Determine the [X, Y] coordinate at the center of the cell enclosing the given text.  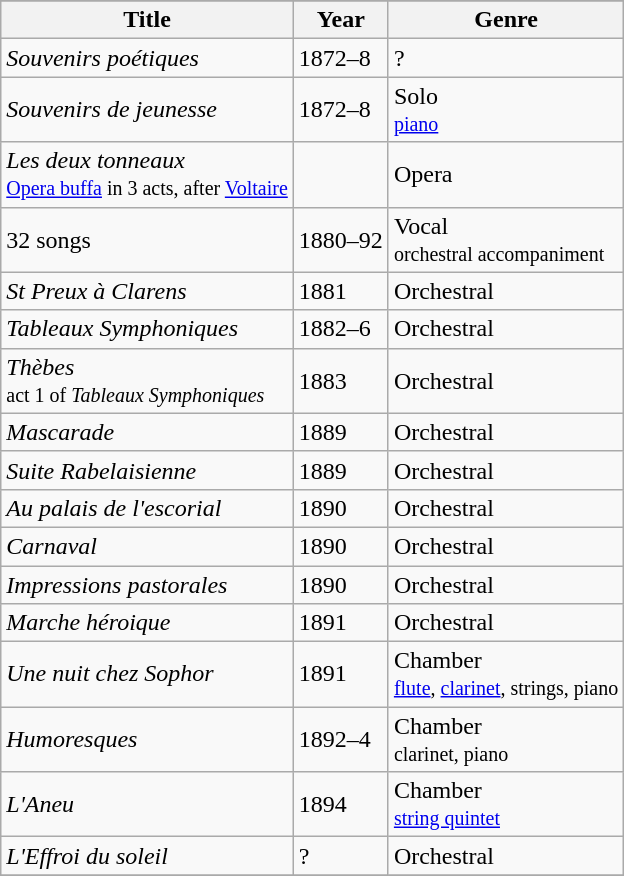
Suite Rabelaisienne [148, 470]
Souvenirs de jeunesse [148, 110]
Vocalorchestral accompaniment [506, 240]
Mascarade [148, 432]
Souvenirs poétiques [148, 58]
Humoresques [148, 740]
32 songs [148, 240]
Year [340, 20]
Tableaux Symphoniques [148, 329]
Opera [506, 174]
Title [148, 20]
Au palais de l'escorial [148, 508]
Chamberstring quintet [506, 804]
1883 [340, 380]
Solopiano [506, 110]
L'Aneu [148, 804]
Carnaval [148, 546]
Thèbesact 1 of Tableaux Symphoniques [148, 380]
Les deux tonneauxOpera buffa in 3 acts, after Voltaire [148, 174]
L'Effroi du soleil [148, 856]
1882–6 [340, 329]
1892–4 [340, 740]
1881 [340, 291]
Marche héroique [148, 623]
Chamberclarinet, piano [506, 740]
1880–92 [340, 240]
St Preux à Clarens [148, 291]
Genre [506, 20]
Une nuit chez Sophor [148, 674]
Impressions pastorales [148, 585]
1894 [340, 804]
Chamberflute, clarinet, strings, piano [506, 674]
